Find where the given text appears and provide that cell's center as [x, y] coordinate. 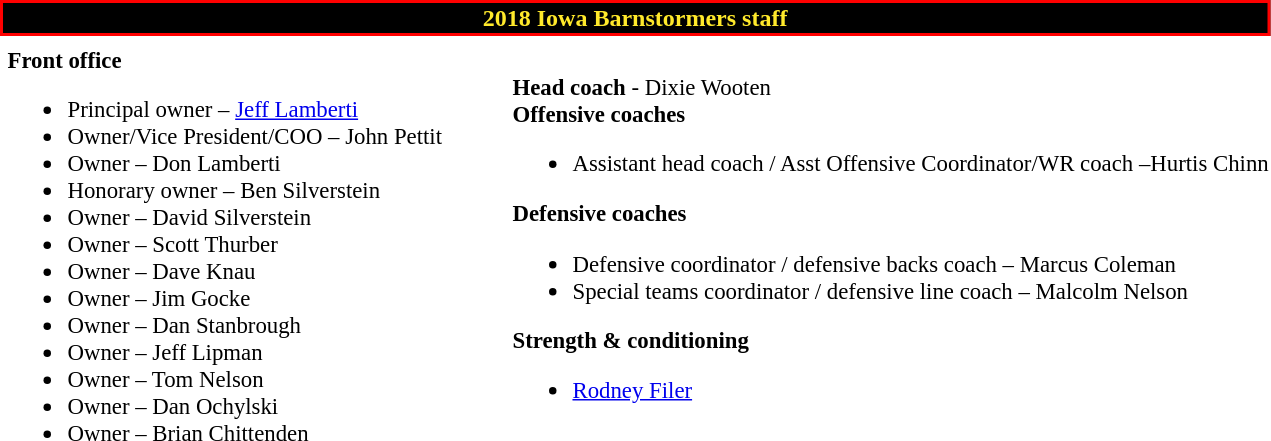
2018 Iowa Barnstormers staff [635, 18]
